Pinpoint the cell where the given text exists, returning its [X, Y] midpoint coordinate. 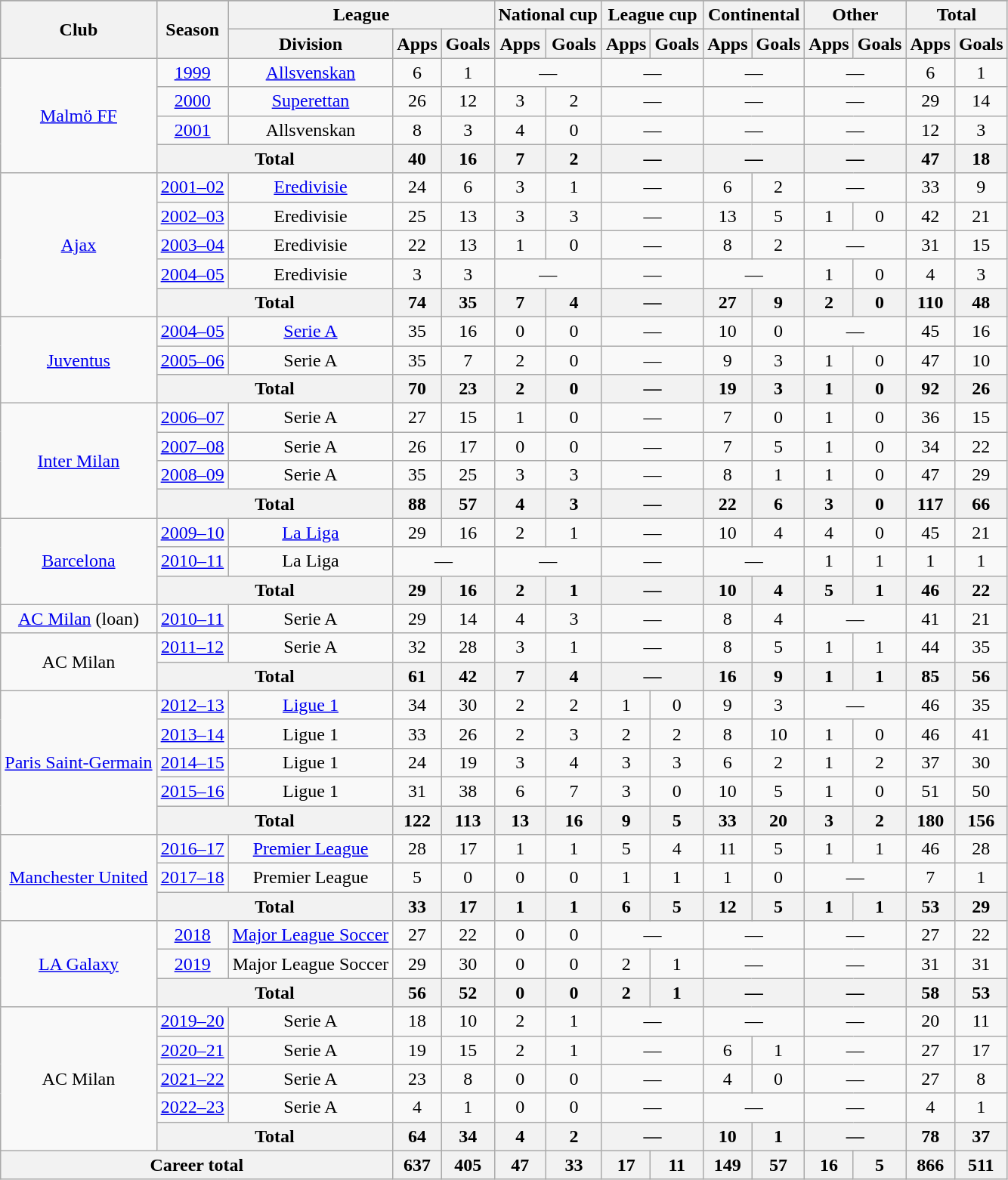
58 [930, 993]
44 [930, 647]
50 [981, 791]
LA Galaxy [79, 964]
Club [79, 29]
Continental [754, 15]
2016–17 [192, 849]
637 [417, 1165]
66 [981, 504]
2008–09 [192, 475]
Ajax [79, 245]
2006–07 [192, 418]
League [361, 15]
2013–14 [192, 734]
2009–10 [192, 533]
38 [468, 791]
League cup [652, 15]
2019 [192, 964]
52 [468, 993]
2003–04 [192, 245]
180 [930, 820]
156 [981, 820]
Season [192, 29]
88 [417, 504]
AC Milan (loan) [79, 619]
92 [930, 389]
2011–12 [192, 647]
Barcelona [79, 561]
866 [930, 1165]
Superettan [311, 101]
2001 [192, 130]
117 [930, 504]
Malmö FF [79, 116]
36 [930, 418]
70 [417, 389]
78 [930, 1136]
74 [417, 302]
2019–20 [192, 1021]
Other [855, 15]
2015–16 [192, 791]
2007–08 [192, 446]
2018 [192, 935]
National cup [548, 15]
122 [417, 820]
Paris Saint-Germain [79, 762]
48 [981, 302]
2001–02 [192, 187]
40 [417, 159]
Manchester United [79, 878]
Career total [196, 1165]
405 [468, 1165]
149 [728, 1165]
85 [930, 676]
Inter Milan [79, 461]
2002–03 [192, 216]
2000 [192, 101]
Juventus [79, 360]
2017–18 [192, 878]
2005–06 [192, 360]
110 [930, 302]
2014–15 [192, 762]
64 [417, 1136]
511 [981, 1165]
113 [468, 820]
2022–23 [192, 1107]
61 [417, 676]
51 [930, 791]
Division [311, 44]
2020–21 [192, 1050]
2012–13 [192, 705]
1999 [192, 73]
2021–22 [192, 1079]
32 [417, 647]
